Locate the cell with the specified text and output its (x, y) center coordinate. 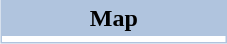
Map (114, 18)
